Locate the cell with the specified text and output its (X, Y) center coordinate. 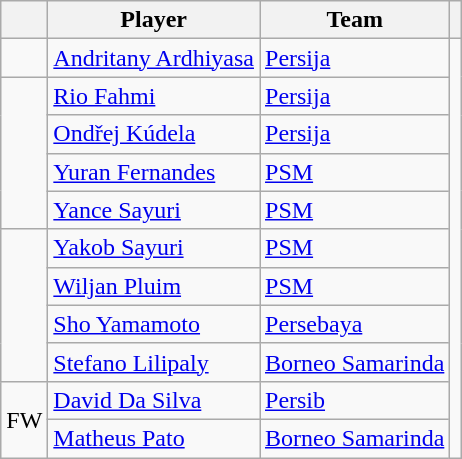
Andritany Ardhiyasa (154, 58)
Sho Yamamoto (154, 324)
Ondřej Kúdela (154, 134)
Team (355, 20)
David Da Silva (154, 400)
Player (154, 20)
Matheus Pato (154, 438)
Yakob Sayuri (154, 248)
Yance Sayuri (154, 210)
Persebaya (355, 324)
Rio Fahmi (154, 96)
Stefano Lilipaly (154, 362)
Wiljan Pluim (154, 286)
Persib (355, 400)
Yuran Fernandes (154, 172)
FW (24, 419)
